Return (x, y) of the center of cell containing provided text 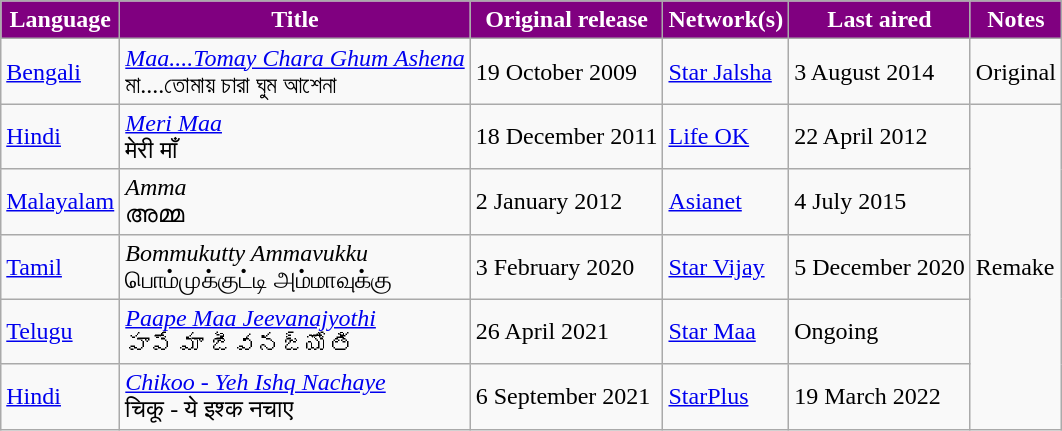
Ongoing (880, 332)
Tamil (60, 266)
Chikoo - Yeh Ishq Nachaye चिकू - ये इश्क नचाए (295, 396)
6 September 2021 (566, 396)
Remake (1016, 266)
Last aired (880, 20)
Malayalam (60, 202)
Original (1016, 72)
Original release (566, 20)
Star Vijay (726, 266)
2 January 2012 (566, 202)
Amma അമ്മ (295, 202)
Asianet (726, 202)
Telugu (60, 332)
Life OK (726, 136)
StarPlus (726, 396)
Notes (1016, 20)
3 February 2020 (566, 266)
Bengali (60, 72)
Star Jalsha (726, 72)
4 July 2015 (880, 202)
Bommukutty Ammavukku பொம்முக்குட்டி அம்மாவுக்கு (295, 266)
18 December 2011 (566, 136)
Maa....Tomay Chara Ghum Ashena মা....তোমায় চারা ঘুম আশেনা (295, 72)
Star Maa (726, 332)
19 October 2009 (566, 72)
Paape Maa Jeevanajyothi పాపే మా జీవనజ్యోతి (295, 332)
3 August 2014 (880, 72)
Network(s) (726, 20)
Title (295, 20)
26 April 2021 (566, 332)
22 April 2012 (880, 136)
5 December 2020 (880, 266)
Meri Maa मेरी माँ (295, 136)
19 March 2022 (880, 396)
Language (60, 20)
